Extract the [x, y] coordinate from the center of the cell holding the provided text.  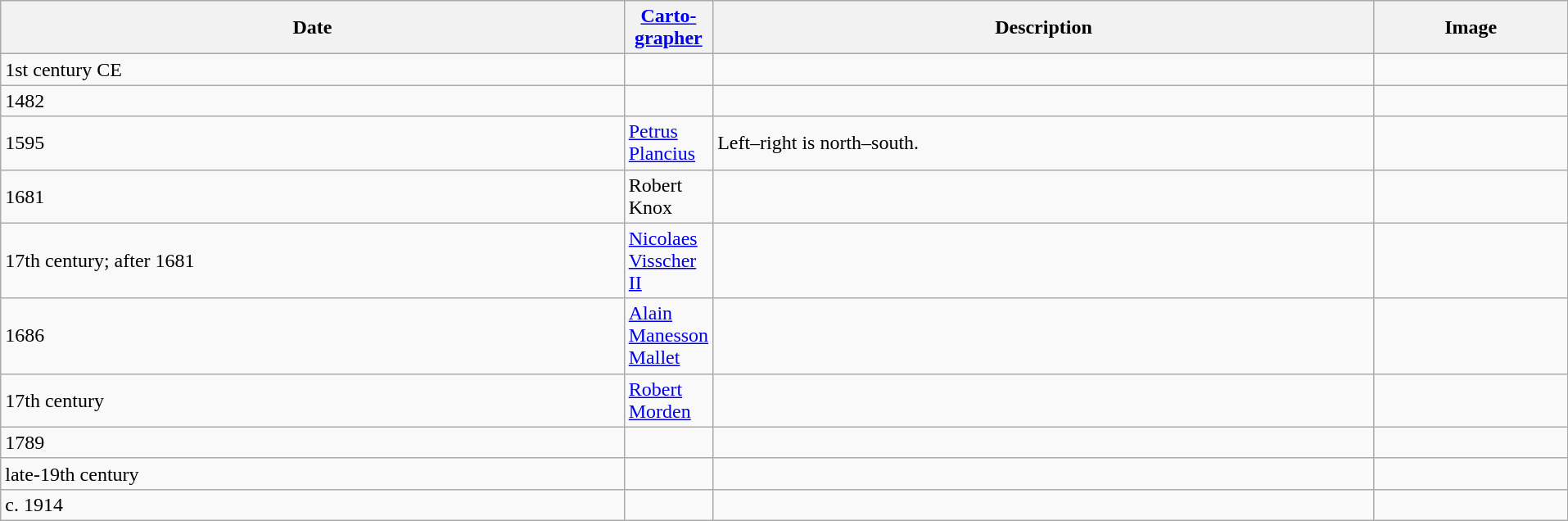
1st century CE [313, 70]
Nicolaes Visscher II [668, 260]
Date [313, 28]
1789 [313, 442]
Alain Manesson Mallet [668, 336]
Robert Knox [668, 197]
17th century; after 1681 [313, 260]
Petrus Plancius [668, 143]
1482 [313, 101]
Image [1471, 28]
Description [1044, 28]
1595 [313, 143]
Carto-grapher [668, 28]
1686 [313, 336]
Robert Morden [668, 400]
1681 [313, 197]
c. 1914 [313, 505]
Left–right is north–south. [1044, 143]
late-19th century [313, 473]
17th century [313, 400]
